For the text-containing cell, return its midpoint in (x, y) coordinate format. 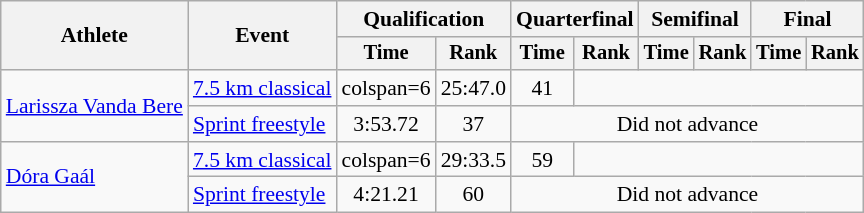
Qualification (424, 19)
Dóra Gaál (94, 178)
60 (474, 195)
Event (262, 36)
3:53.72 (386, 124)
Semifinal (695, 19)
Quarterfinal (575, 19)
29:33.5 (474, 160)
41 (542, 88)
Final (807, 19)
37 (474, 124)
Larissza Vanda Bere (94, 106)
25:47.0 (474, 88)
59 (542, 160)
4:21.21 (386, 195)
Athlete (94, 36)
